Detect which cell encompasses the target text, then output its [X, Y] center coordinate. 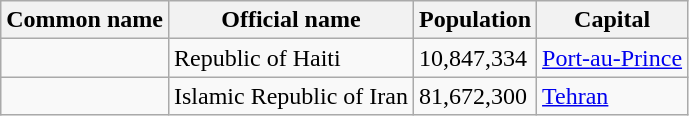
Port-au-Prince [612, 58]
Official name [290, 20]
Republic of Haiti [290, 58]
81,672,300 [474, 96]
Capital [612, 20]
Common name [85, 20]
Tehran [612, 96]
Islamic Republic of Iran [290, 96]
Population [474, 20]
10,847,334 [474, 58]
